Locate the cell with the specified text and output its (x, y) center coordinate. 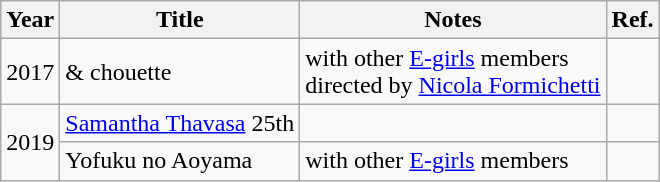
Year (30, 20)
with other E-girls membersdirected by Nicola Formichetti (453, 72)
Ref. (632, 20)
Notes (453, 20)
Samantha Thavasa 25th (180, 123)
with other E-girls members (453, 161)
Yofuku no Aoyama (180, 161)
Title (180, 20)
& chouette (180, 72)
2019 (30, 142)
2017 (30, 72)
